Provide the [X, Y] coordinate of the cell's center where the given text is located.  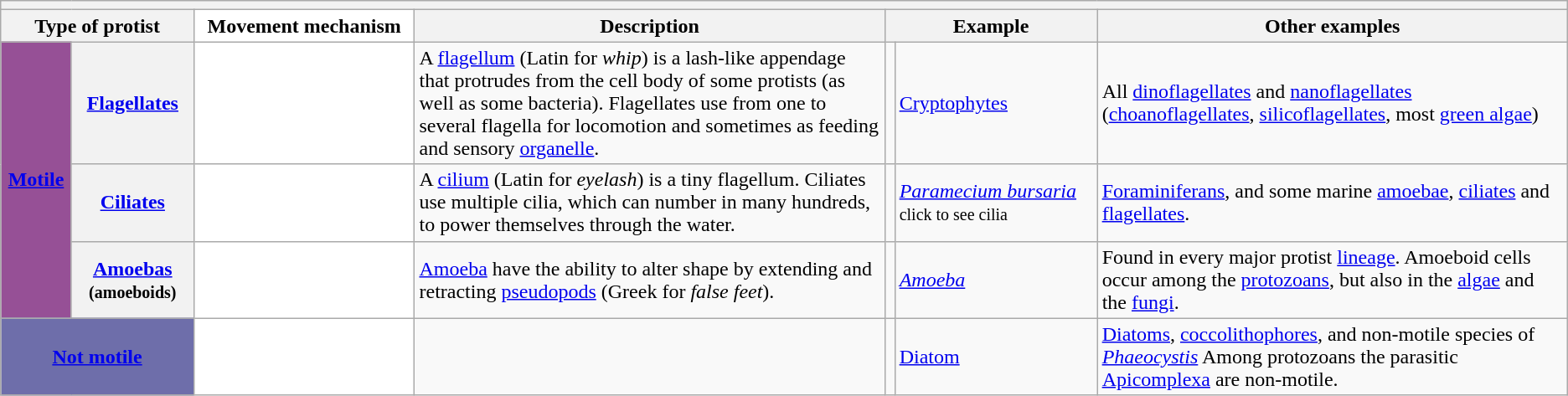
Flagellates [132, 103]
Motile [37, 180]
Diatoms, coccolithophores, and non‐motile species of Phaeocystis Among protozoans the parasitic Apicomplexa are non‐motile. [1332, 357]
All dinoflagellates and nanoflagellates (choanoflagellates, silicoflagellates, most green algae) [1332, 103]
Amoebas(amoeboids) [132, 280]
Found in every major protist lineage. Amoeboid cells occur among the protozoans, but also in the algae and the fungi. [1332, 280]
Amoeba have the ability to alter shape by extending and retracting pseudopods (Greek for false feet). [650, 280]
Paramecium bursariaclick to see cilia [996, 203]
Ciliates [132, 203]
Other examples [1332, 26]
Movement mechanism [304, 26]
Example [991, 26]
Amoeba [996, 280]
Not motile [97, 357]
Description [650, 26]
Type of protist [97, 26]
Foraminiferans, and some marine amoebae, ciliates and flagellates. [1332, 203]
Cryptophytes [996, 103]
Diatom [996, 357]
